Identify which cell holds the provided text, then report its [x, y] central coordinate. 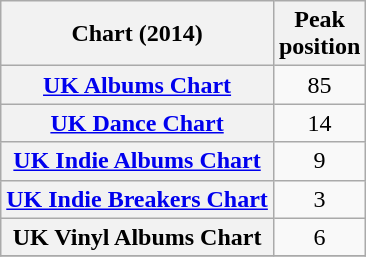
UK Albums Chart [138, 85]
UK Indie Albums Chart [138, 161]
14 [319, 123]
Peakposition [319, 34]
3 [319, 199]
UK Dance Chart [138, 123]
UK Indie Breakers Chart [138, 199]
6 [319, 237]
Chart (2014) [138, 34]
UK Vinyl Albums Chart [138, 237]
85 [319, 85]
9 [319, 161]
